Pinpoint the cell where the given text exists, returning its [X, Y] midpoint coordinate. 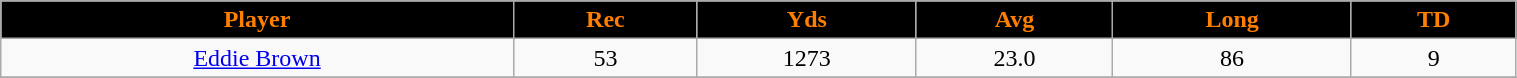
53 [605, 58]
Avg [1014, 20]
Long [1232, 20]
Rec [605, 20]
23.0 [1014, 58]
Yds [806, 20]
Eddie Brown [258, 58]
86 [1232, 58]
Player [258, 20]
TD [1434, 20]
1273 [806, 58]
9 [1434, 58]
